Search for the cell housing the specified text and yield its [x, y] center coordinate. 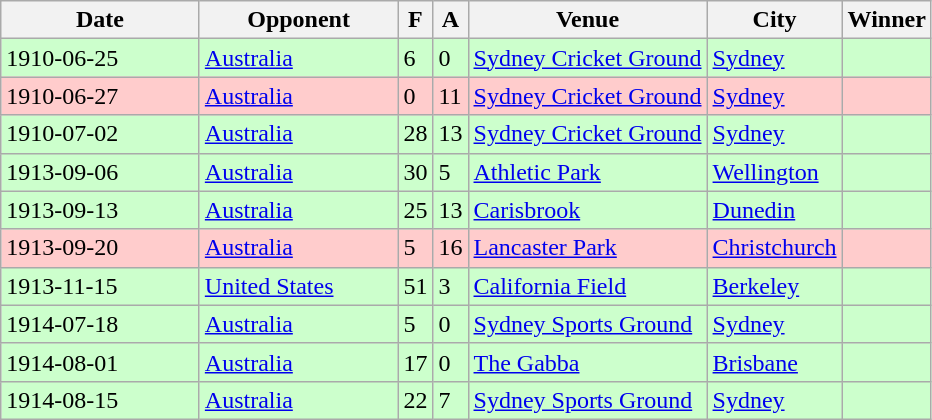
Berkeley [774, 286]
1910-06-25 [100, 58]
1913-09-13 [100, 210]
3 [450, 286]
28 [416, 134]
Carisbrook [588, 210]
16 [450, 248]
11 [450, 96]
30 [416, 172]
1910-06-27 [100, 96]
Wellington [774, 172]
1914-08-01 [100, 362]
The Gabba [588, 362]
Lancaster Park [588, 248]
1913-09-20 [100, 248]
City [774, 20]
Opponent [298, 20]
17 [416, 362]
1913-11-15 [100, 286]
6 [416, 58]
51 [416, 286]
A [450, 20]
Brisbane [774, 362]
1913-09-06 [100, 172]
Dunedin [774, 210]
25 [416, 210]
F [416, 20]
Athletic Park [588, 172]
1914-07-18 [100, 324]
Date [100, 20]
California Field [588, 286]
Christchurch [774, 248]
22 [416, 400]
Winner [886, 20]
7 [450, 400]
1910-07-02 [100, 134]
1914-08-15 [100, 400]
United States [298, 286]
Venue [588, 20]
